Scan for the cell matching the given text and deliver its (X, Y) coordinate at center. 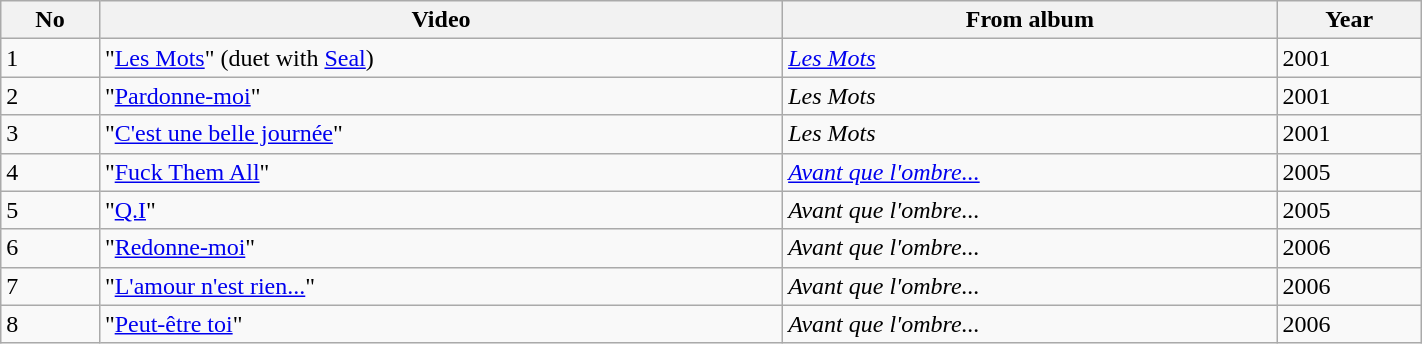
"C'est une belle journée" (440, 134)
Year (1349, 20)
7 (50, 286)
"Peut-être toi" (440, 324)
"Pardonne-moi" (440, 96)
"Fuck Them All" (440, 172)
5 (50, 210)
2 (50, 96)
From album (1030, 20)
"Redonne-moi" (440, 248)
1 (50, 58)
"L'amour n'est rien..." (440, 286)
8 (50, 324)
4 (50, 172)
6 (50, 248)
No (50, 20)
Video (440, 20)
3 (50, 134)
"Q.I" (440, 210)
"Les Mots" (duet with Seal) (440, 58)
